Pinpoint the cell where the given text exists, returning its (X, Y) midpoint coordinate. 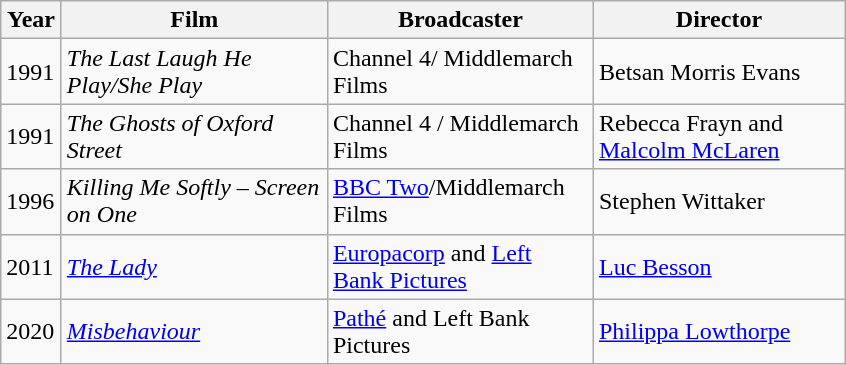
Channel 4 / Middlemarch Films (460, 136)
Misbehaviour (194, 332)
Philippa Lowthorpe (718, 332)
Europacorp and Left Bank Pictures (460, 266)
The Last Laugh He Play/She Play (194, 72)
Broadcaster (460, 20)
2011 (32, 266)
1996 (32, 202)
Pathé and Left Bank Pictures (460, 332)
Rebecca Frayn and Malcolm McLaren (718, 136)
Killing Me Softly – Screen on One (194, 202)
The Ghosts of Oxford Street (194, 136)
BBC Two/Middlemarch Films (460, 202)
Channel 4/ Middlemarch Films (460, 72)
The Lady (194, 266)
Director (718, 20)
Film (194, 20)
Betsan Morris Evans (718, 72)
2020 (32, 332)
Year (32, 20)
Luc Besson (718, 266)
Stephen Wittaker (718, 202)
